Output the [x, y] coordinate of the center of the cell containing the given text.  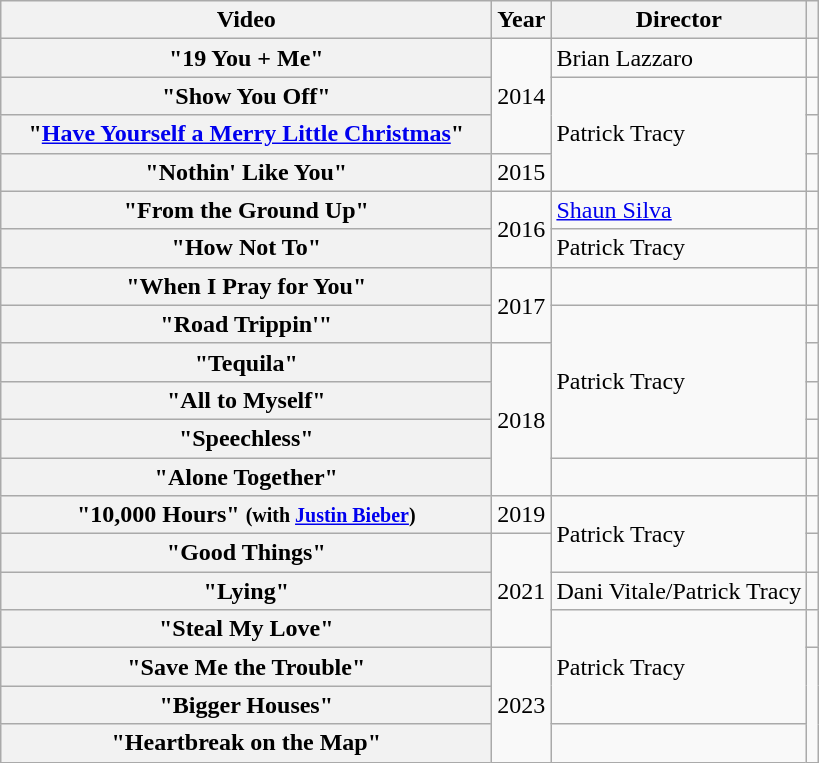
2015 [522, 172]
Video [246, 20]
Dani Vitale/Patrick Tracy [679, 591]
"From the Ground Up" [246, 210]
"All to Myself" [246, 400]
"Have Yourself a Merry Little Christmas" [246, 134]
Shaun Silva [679, 210]
2017 [522, 305]
"Lying" [246, 591]
"Heartbreak on the Map" [246, 743]
"Nothin' Like You" [246, 172]
2019 [522, 515]
Brian Lazzaro [679, 58]
2014 [522, 96]
2023 [522, 705]
"Alone Together" [246, 477]
"Show You Off" [246, 96]
"How Not To" [246, 248]
"Speechless" [246, 438]
"10,000 Hours" (with Justin Bieber) [246, 515]
"Bigger Houses" [246, 705]
2021 [522, 591]
"Steal My Love" [246, 629]
"When I Pray for You" [246, 286]
"Good Things" [246, 553]
2018 [522, 419]
"Save Me the Trouble" [246, 667]
"Tequila" [246, 362]
Director [679, 20]
"Road Trippin'" [246, 324]
2016 [522, 229]
"19 You + Me" [246, 58]
Year [522, 20]
